Determine the (X, Y) coordinate at the center of the cell enclosing the given text.  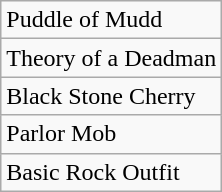
Parlor Mob (112, 134)
Theory of a Deadman (112, 58)
Black Stone Cherry (112, 96)
Basic Rock Outfit (112, 172)
Puddle of Mudd (112, 20)
